Detect which cell encompasses the target text, then output its (X, Y) center coordinate. 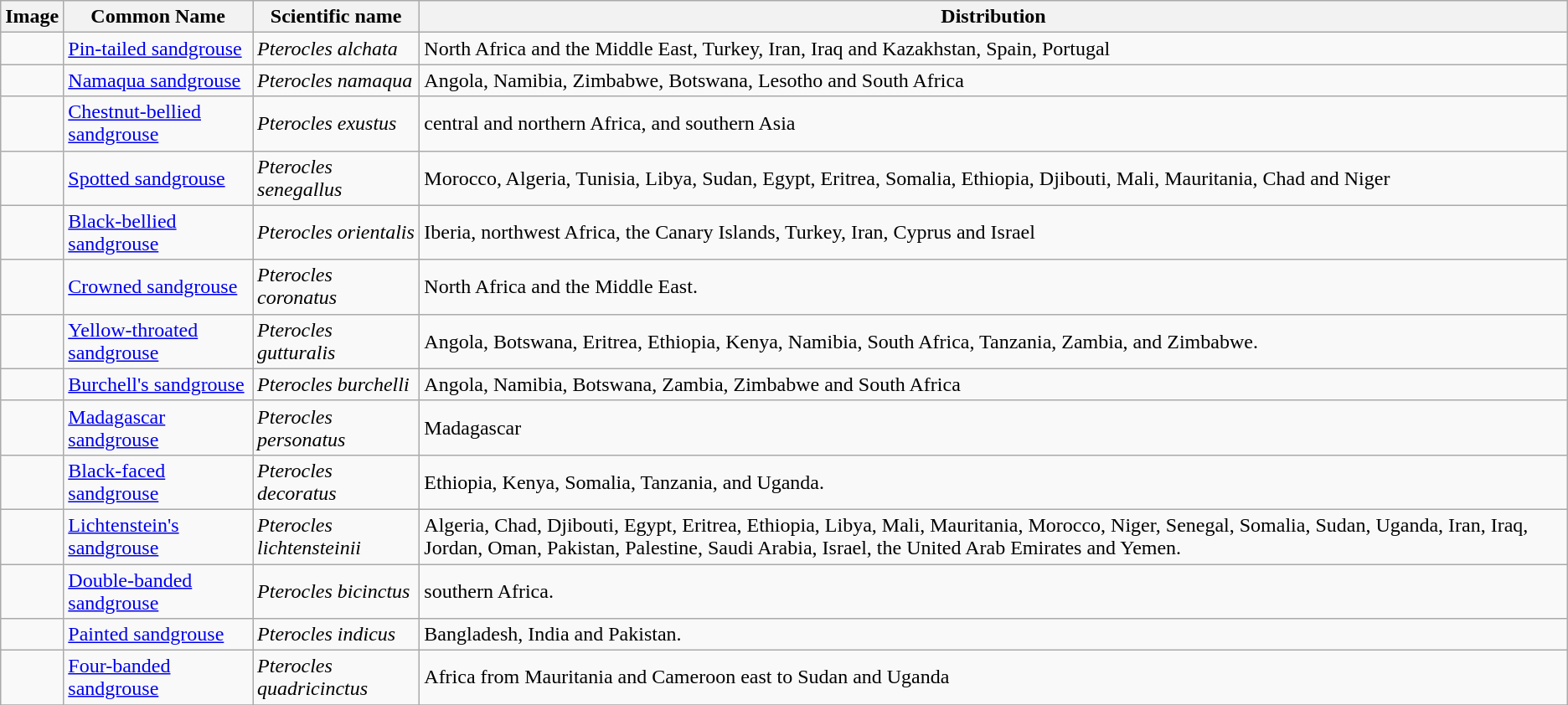
Pin-tailed sandgrouse (158, 49)
Pterocles orientalis (337, 233)
Pterocles decoratus (337, 482)
Lichtenstein's sandgrouse (158, 536)
Africa from Mauritania and Cameroon east to Sudan and Uganda (993, 678)
North Africa and the Middle East, Turkey, Iran, Iraq and Kazakhstan, Spain, Portugal (993, 49)
Ethiopia, Kenya, Somalia, Tanzania, and Uganda. (993, 482)
Pterocles gutturalis (337, 342)
Four-banded sandgrouse (158, 678)
Pterocles personatus (337, 427)
southern Africa. (993, 591)
Madagascar sandgrouse (158, 427)
Angola, Namibia, Botswana, Zambia, Zimbabwe and South Africa (993, 384)
Pterocles senegallus (337, 178)
Distribution (993, 17)
Spotted sandgrouse (158, 178)
Angola, Namibia, Zimbabwe, Botswana, Lesotho and South Africa (993, 80)
Black-faced sandgrouse (158, 482)
Yellow-throated sandgrouse (158, 342)
Pterocles burchelli (337, 384)
Morocco, Algeria, Tunisia, Libya, Sudan, Egypt, Eritrea, Somalia, Ethiopia, Djibouti, Mali, Mauritania, Chad and Niger (993, 178)
Chestnut-bellied sandgrouse (158, 124)
Image (32, 17)
Pterocles coronatus (337, 286)
Pterocles quadricinctus (337, 678)
Madagascar (993, 427)
central and northern Africa, and southern Asia (993, 124)
Angola, Botswana, Eritrea, Ethiopia, Kenya, Namibia, South Africa, Tanzania, Zambia, and Zimbabwe. (993, 342)
Crowned sandgrouse (158, 286)
Namaqua sandgrouse (158, 80)
Pterocles exustus (337, 124)
Pterocles lichtensteinii (337, 536)
Pterocles indicus (337, 635)
Pterocles alchata (337, 49)
Bangladesh, India and Pakistan. (993, 635)
Common Name (158, 17)
Painted sandgrouse (158, 635)
Scientific name (337, 17)
Black-bellied sandgrouse (158, 233)
Pterocles bicinctus (337, 591)
North Africa and the Middle East. (993, 286)
Pterocles namaqua (337, 80)
Iberia, northwest Africa, the Canary Islands, Turkey, Iran, Cyprus and Israel (993, 233)
Burchell's sandgrouse (158, 384)
Double-banded sandgrouse (158, 591)
